Pinpoint the cell where the given text exists, returning its (x, y) midpoint coordinate. 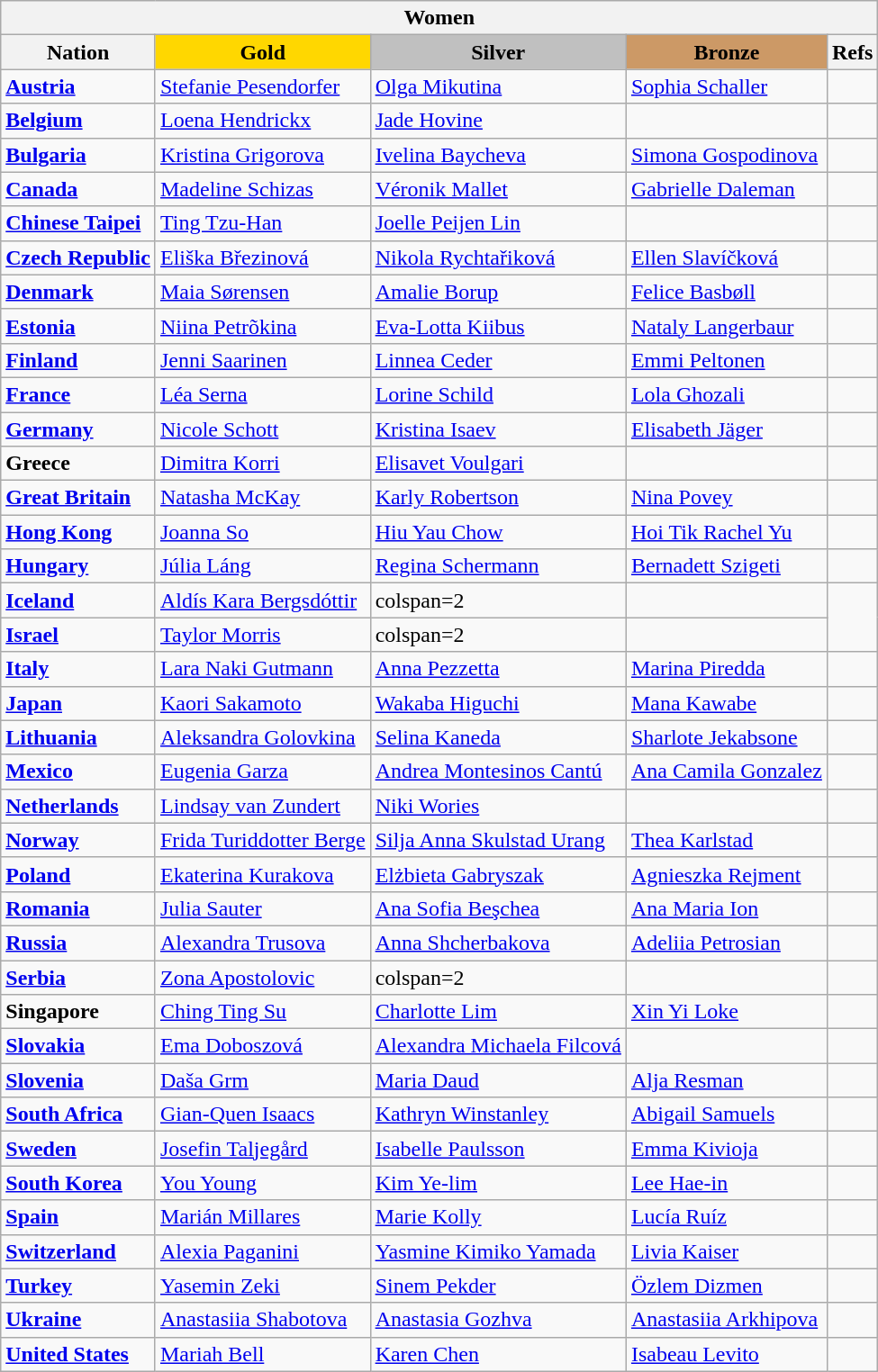
Julia Sauter (263, 908)
Stefanie Pesendorfer (263, 86)
Austria (78, 86)
Niina Petrõkina (263, 326)
Alexandra Trusova (263, 943)
Netherlands (78, 806)
Gold (263, 52)
Switzerland (78, 1251)
Marie Kolly (498, 1217)
Mariah Bell (263, 1354)
Simona Gospodinova (726, 155)
Israel (78, 635)
Kristina Isaev (498, 429)
Bronze (726, 52)
Bernadett Szigeti (726, 566)
South Africa (78, 1115)
Canada (78, 189)
Lithuania (78, 737)
Lorine Schild (498, 394)
Italy (78, 669)
Women (439, 18)
Maria Daud (498, 1080)
Belgium (78, 121)
Júlia Láng (263, 566)
Lindsay van Zundert (263, 806)
Denmark (78, 292)
Lara Naki Gutmann (263, 669)
Amalie Borup (498, 292)
Lola Ghozali (726, 394)
Spain (78, 1217)
Jade Hovine (498, 121)
Véronik Mallet (498, 189)
Greece (78, 464)
Refs (852, 52)
Ching Ting Su (263, 1012)
Frida Turiddotter Berge (263, 840)
Sinem Pekder (498, 1286)
Regina Schermann (498, 566)
Joelle Peijen Lin (498, 223)
Abigail Samuels (726, 1115)
Isabeau Levito (726, 1354)
Estonia (78, 326)
Kristina Grigorova (263, 155)
Great Britain (78, 498)
Mexico (78, 772)
Thea Karlstad (726, 840)
Serbia (78, 977)
South Korea (78, 1183)
Slovakia (78, 1046)
Nina Povey (726, 498)
Dimitra Korri (263, 464)
Emma Kivioja (726, 1149)
Josefin Taljegård (263, 1149)
Elisavet Voulgari (498, 464)
Silver (498, 52)
Nation (78, 52)
Yasemin Zeki (263, 1286)
Emmi Peltonen (726, 360)
Eva-Lotta Kiibus (498, 326)
Bulgaria (78, 155)
Russia (78, 943)
Eugenia Garza (263, 772)
Finland (78, 360)
Yasmine Kimiko Yamada (498, 1251)
Kaori Sakamoto (263, 703)
Karly Robertson (498, 498)
Singapore (78, 1012)
Niki Wories (498, 806)
Poland (78, 874)
Selina Kaneda (498, 737)
Hong Kong (78, 532)
Japan (78, 703)
France (78, 394)
Linnea Ceder (498, 360)
Hiu Yau Chow (498, 532)
Elżbieta Gabryszak (498, 874)
Lee Hae-in (726, 1183)
Czech Republic (78, 257)
Elisabeth Jäger (726, 429)
Silja Anna Skulstad Urang (498, 840)
Karen Chen (498, 1354)
Kim Ye-lim (498, 1183)
Charlotte Lim (498, 1012)
Nataly Langerbaur (726, 326)
Anna Shcherbakova (498, 943)
Felice Basbøll (726, 292)
Marina Piredda (726, 669)
Loena Hendrickx (263, 121)
Daša Grm (263, 1080)
Xin Yi Loke (726, 1012)
Kathryn Winstanley (498, 1115)
Sweden (78, 1149)
Nicole Schott (263, 429)
Chinese Taipei (78, 223)
Anna Pezzetta (498, 669)
Zona Apostolovic (263, 977)
Marián Millares (263, 1217)
Taylor Morris (263, 635)
Eliška Březinová (263, 257)
Romania (78, 908)
Livia Kaiser (726, 1251)
United States (78, 1354)
Norway (78, 840)
Hungary (78, 566)
Ukraine (78, 1320)
Ana Maria Ion (726, 908)
Gian-Quen Isaacs (263, 1115)
Alexandra Michaela Filcová (498, 1046)
Alja Resman (726, 1080)
Ema Doboszová (263, 1046)
Maia Sørensen (263, 292)
Gabrielle Daleman (726, 189)
Ellen Slavíčková (726, 257)
Lucía Ruíz (726, 1217)
Özlem Dizmen (726, 1286)
Ana Camila Gonzalez (726, 772)
Nikola Rychtařiková (498, 257)
Anastasiia Arkhipova (726, 1320)
Andrea Montesinos Cantú (498, 772)
Ana Sofia Beşchea (498, 908)
Wakaba Higuchi (498, 703)
Olga Mikutina (498, 86)
Sophia Schaller (726, 86)
Anastasia Gozhva (498, 1320)
Turkey (78, 1286)
Germany (78, 429)
Hoi Tik Rachel Yu (726, 532)
Aleksandra Golovkina (263, 737)
Natasha McKay (263, 498)
Sharlote Jekabsone (726, 737)
You Young (263, 1183)
Ting Tzu-Han (263, 223)
Jenni Saarinen (263, 360)
Madeline Schizas (263, 189)
Alexia Paganini (263, 1251)
Ekaterina Kurakova (263, 874)
Slovenia (78, 1080)
Agnieszka Rejment (726, 874)
Adeliia Petrosian (726, 943)
Isabelle Paulsson (498, 1149)
Léa Serna (263, 394)
Mana Kawabe (726, 703)
Joanna So (263, 532)
Ivelina Baycheva (498, 155)
Anastasiia Shabotova (263, 1320)
Aldís Kara Bergsdóttir (263, 600)
Iceland (78, 600)
